Detect which cell encompasses the target text, then output its [X, Y] center coordinate. 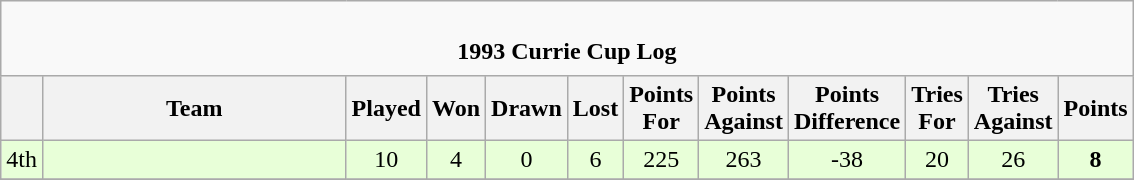
Tries For [938, 108]
10 [386, 159]
225 [662, 159]
Drawn [527, 108]
Points [1096, 108]
Lost [595, 108]
Points Difference [846, 108]
Points Against [744, 108]
4 [456, 159]
Tries Against [1013, 108]
Team [194, 108]
Played [386, 108]
6 [595, 159]
263 [744, 159]
20 [938, 159]
-38 [846, 159]
Points For [662, 108]
26 [1013, 159]
8 [1096, 159]
Won [456, 108]
4th [22, 159]
0 [527, 159]
